Scan for the cell matching the given text and deliver its [X, Y] coordinate at center. 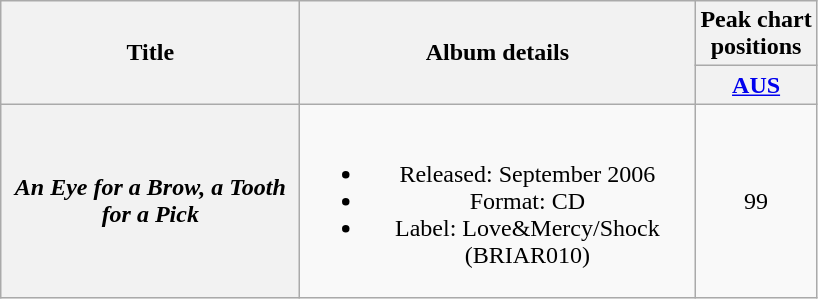
Title [150, 52]
Album details [498, 52]
99 [756, 201]
An Eye for a Brow, a Tooth for a Pick [150, 201]
AUS [756, 85]
Peak chartpositions [756, 34]
Released: September 2006Format: CDLabel: Love&Mercy/Shock (BRIAR010) [498, 201]
